Find where the given text appears and provide that cell's center as [x, y] coordinate. 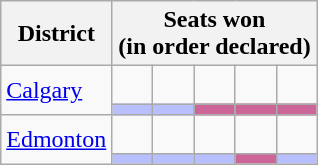
Calgary [56, 90]
District [56, 34]
Edmonton [56, 140]
Seats won(in order declared) [214, 34]
